Search for the cell housing the specified text and yield its [x, y] center coordinate. 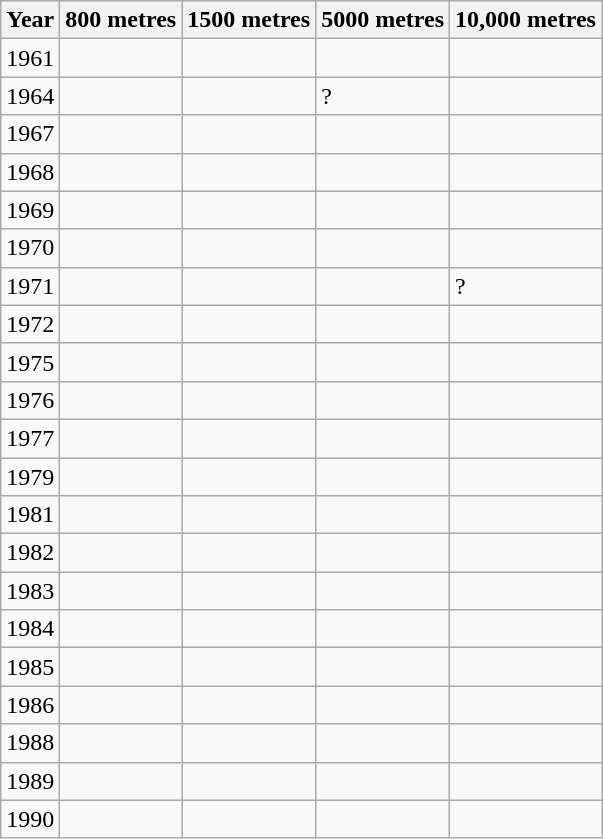
1968 [30, 172]
5000 metres [383, 20]
1977 [30, 438]
10,000 metres [526, 20]
1500 metres [249, 20]
1975 [30, 362]
1981 [30, 515]
1972 [30, 324]
1983 [30, 591]
Year [30, 20]
800 metres [121, 20]
1964 [30, 96]
1967 [30, 134]
1976 [30, 400]
1986 [30, 705]
1985 [30, 667]
1969 [30, 210]
1979 [30, 477]
1990 [30, 819]
1982 [30, 553]
1971 [30, 286]
1988 [30, 743]
1984 [30, 629]
1989 [30, 781]
1970 [30, 248]
1961 [30, 58]
